Search for the cell housing the specified text and yield its [x, y] center coordinate. 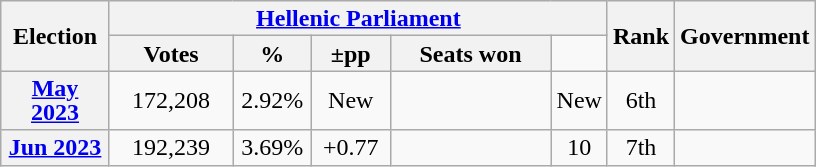
% [272, 54]
Jun 2023 [56, 148]
Rank [640, 36]
172,208 [171, 100]
3.69% [272, 148]
192,239 [171, 148]
Votes [171, 54]
6th [640, 100]
Election [56, 36]
±pp [350, 54]
Seats won [470, 54]
May 2023 [56, 100]
+0.77 [350, 148]
10 [579, 148]
2.92% [272, 100]
Hellenic Parliament [358, 18]
Government [745, 36]
7th [640, 148]
